Find where the given text appears and provide that cell's center as [X, Y] coordinate. 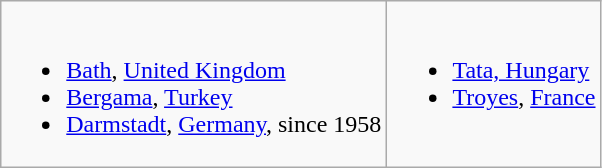
Tata, Hungary Troyes, France [494, 84]
Bath, United Kingdom Bergama, Turkey Darmstadt, Germany, since 1958 [194, 84]
